Capture the cell that displays the provided text and extract its [x, y] central coordinate. 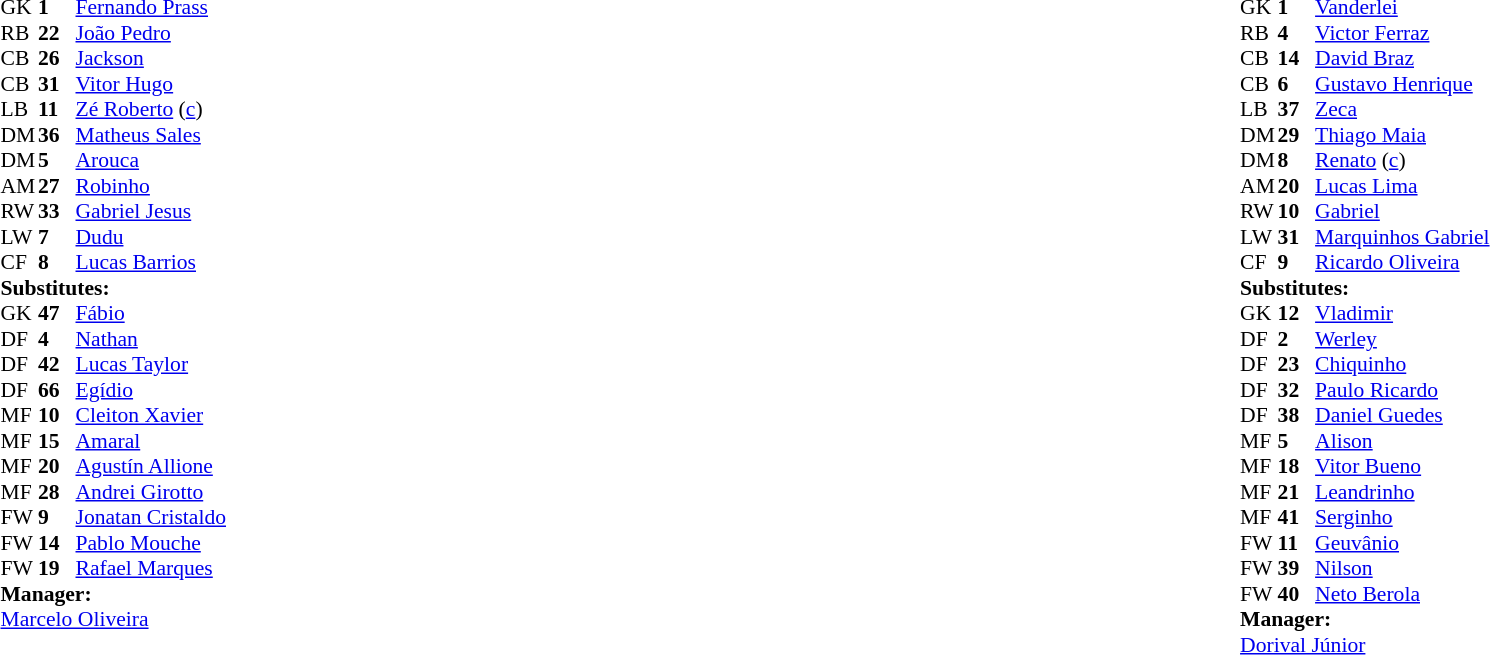
Dudu [151, 237]
26 [57, 59]
66 [57, 390]
12 [1297, 313]
28 [57, 492]
6 [1297, 84]
Fábio [151, 313]
Cleiton Xavier [151, 415]
40 [1297, 594]
Egídio [151, 390]
Werley [1402, 339]
Arouca [151, 161]
Gabriel [1402, 211]
David Braz [1402, 59]
Vitor Hugo [151, 84]
Ricardo Oliveira [1402, 263]
Lucas Barrios [151, 263]
47 [57, 313]
23 [1297, 365]
Agustín Allione [151, 467]
Lucas Taylor [151, 365]
Zeca [1402, 109]
Marquinhos Gabriel [1402, 237]
Andrei Girotto [151, 492]
37 [1297, 109]
Neto Berola [1402, 594]
Jonatan Cristaldo [151, 517]
Rafael Marques [151, 569]
Daniel Guedes [1402, 415]
Nathan [151, 339]
Vladimir [1402, 313]
Gabriel Jesus [151, 211]
Chiquinho [1402, 365]
41 [1297, 517]
19 [57, 569]
Pablo Mouche [151, 543]
Renato (c) [1402, 161]
João Pedro [151, 33]
Vitor Bueno [1402, 467]
Serginho [1402, 517]
Marcelo Oliveira [116, 619]
Leandrinho [1402, 492]
2 [1297, 339]
Lucas Lima [1402, 186]
Amaral [151, 441]
18 [1297, 467]
29 [1297, 135]
Jackson [151, 59]
22 [57, 33]
Nilson [1402, 569]
27 [57, 186]
Geuvânio [1402, 543]
Alison [1402, 441]
32 [1297, 390]
Gustavo Henrique [1402, 84]
Victor Ferraz [1402, 33]
Paulo Ricardo [1402, 390]
Matheus Sales [151, 135]
36 [57, 135]
42 [57, 365]
33 [57, 211]
15 [57, 441]
Robinho [151, 186]
7 [57, 237]
38 [1297, 415]
39 [1297, 569]
Zé Roberto (c) [151, 109]
21 [1297, 492]
Thiago Maia [1402, 135]
